For the text-containing cell, return its midpoint in (X, Y) coordinate format. 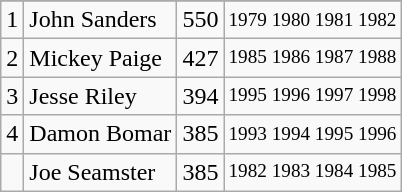
3 (12, 96)
1982 1983 1984 1985 (312, 172)
Joe Seamster (100, 172)
Damon Bomar (100, 134)
1995 1996 1997 1998 (312, 96)
1993 1994 1995 1996 (312, 134)
1 (12, 20)
Mickey Paige (100, 58)
Jesse Riley (100, 96)
1985 1986 1987 1988 (312, 58)
2 (12, 58)
John Sanders (100, 20)
4 (12, 134)
550 (200, 20)
394 (200, 96)
1979 1980 1981 1982 (312, 20)
427 (200, 58)
